Scan for the cell matching the given text and deliver its (x, y) coordinate at center. 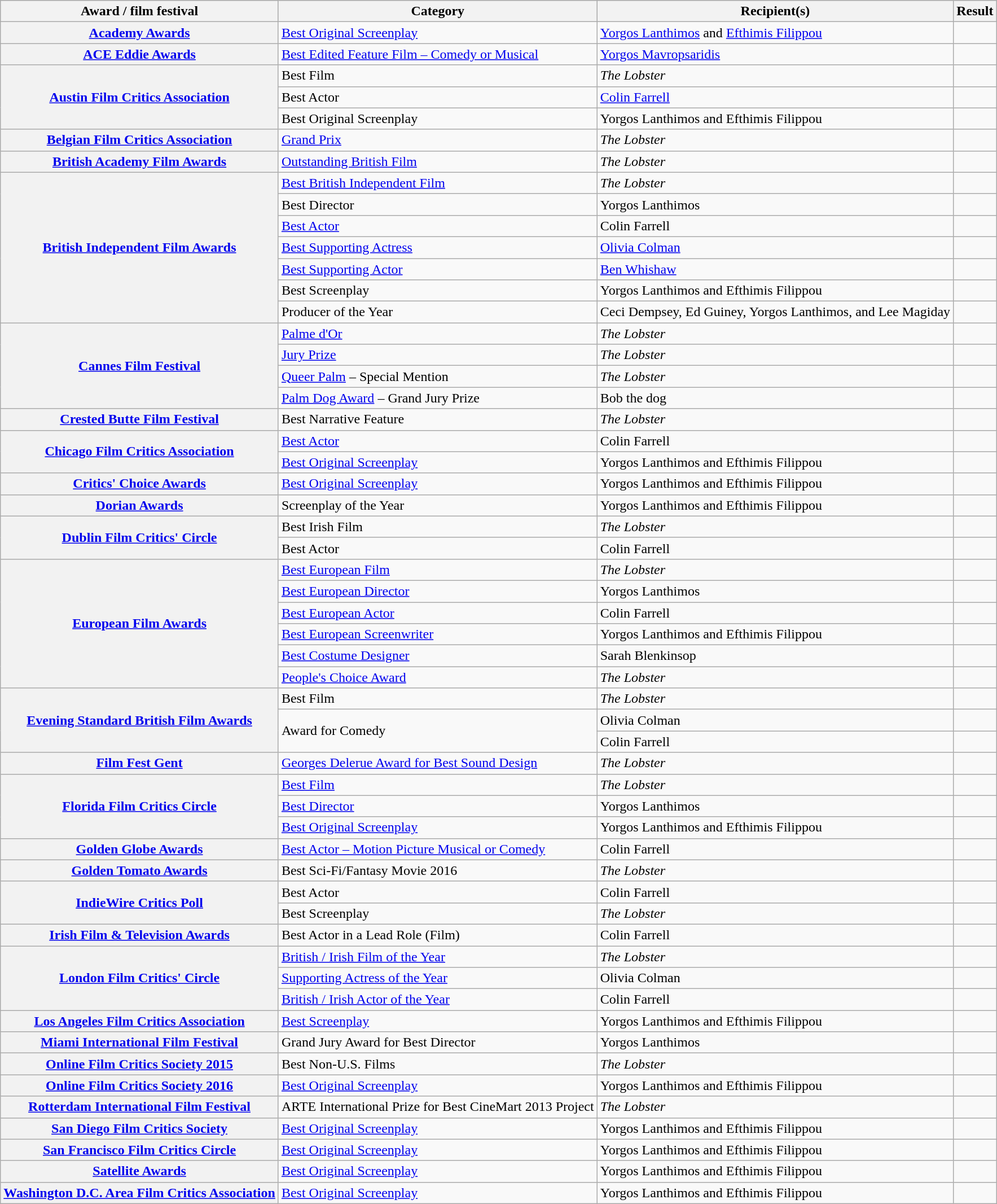
San Francisco Film Critics Circle (140, 1150)
London Film Critics' Circle (140, 978)
Supporting Actress of the Year (438, 978)
ARTE International Prize for Best CineMart 2013 Project (438, 1107)
Recipient(s) (775, 11)
Film Fest Gent (140, 763)
Palme d'Or (438, 334)
Best Supporting Actor (438, 269)
Queer Palm – Special Mention (438, 376)
Critics' Choice Awards (140, 484)
Online Film Critics Society 2015 (140, 1064)
Satellite Awards (140, 1171)
Los Angeles Film Critics Association (140, 1021)
Best European Screenwriter (438, 634)
Austin Film Critics Association (140, 97)
IndieWire Critics Poll (140, 903)
Best Sci-Fi/Fantasy Movie 2016 (438, 870)
San Diego Film Critics Society (140, 1128)
Grand Prix (438, 140)
Golden Globe Awards (140, 849)
Best Actor in a Lead Role (Film) (438, 935)
Best Supporting Actress (438, 247)
Jury Prize (438, 355)
Academy Awards (140, 33)
Yorgos Mavropsaridis (775, 54)
Irish Film & Television Awards (140, 935)
Best Non-U.S. Films (438, 1064)
Best European Film (438, 570)
British Independent Film Awards (140, 247)
Grand Jury Award for Best Director (438, 1043)
British / Irish Film of the Year (438, 957)
Outstanding British Film (438, 161)
Crested Butte Film Festival (140, 419)
Award / film festival (140, 11)
Chicago Film Critics Association (140, 452)
Category (438, 11)
People's Choice Award (438, 677)
European Film Awards (140, 623)
Belgian Film Critics Association (140, 140)
Golden Tomato Awards (140, 870)
Cannes Film Festival (140, 366)
British / Irish Actor of the Year (438, 1000)
Best European Director (438, 591)
ACE Eddie Awards (140, 54)
Best Narrative Feature (438, 419)
Florida Film Critics Circle (140, 806)
Georges Delerue Award for Best Sound Design (438, 763)
Palm Dog Award – Grand Jury Prize (438, 398)
Best European Actor (438, 612)
Ceci Dempsey, Ed Guiney, Yorgos Lanthimos, and Lee Magiday (775, 312)
Award for Comedy (438, 731)
Dublin Film Critics' Circle (140, 537)
Miami International Film Festival (140, 1043)
Producer of the Year (438, 312)
Result (975, 11)
Screenplay of the Year (438, 505)
British Academy Film Awards (140, 161)
Rotterdam International Film Festival (140, 1107)
Washington D.C. Area Film Critics Association (140, 1193)
Best Irish Film (438, 527)
Evening Standard British Film Awards (140, 720)
Best Costume Designer (438, 656)
Best Actor – Motion Picture Musical or Comedy (438, 849)
Bob the dog (775, 398)
Dorian Awards (140, 505)
Best Edited Feature Film – Comedy or Musical (438, 54)
Best British Independent Film (438, 183)
Sarah Blenkinsop (775, 656)
Online Film Critics Society 2016 (140, 1085)
Ben Whishaw (775, 269)
